Output the [x, y] coordinate of the center of the cell containing the given text.  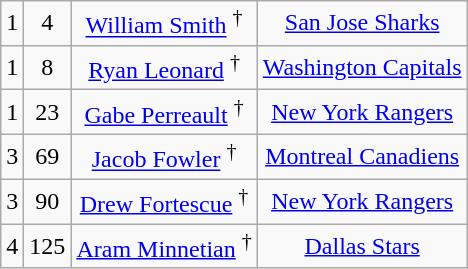
Drew Fortescue † [164, 202]
Montreal Canadiens [362, 156]
69 [48, 156]
8 [48, 68]
Dallas Stars [362, 246]
125 [48, 246]
William Smith † [164, 24]
Jacob Fowler † [164, 156]
23 [48, 112]
Gabe Perreault † [164, 112]
Washington Capitals [362, 68]
San Jose Sharks [362, 24]
Aram Minnetian † [164, 246]
90 [48, 202]
Ryan Leonard † [164, 68]
